Provide the [X, Y] coordinate of the cell's center where the given text is located.  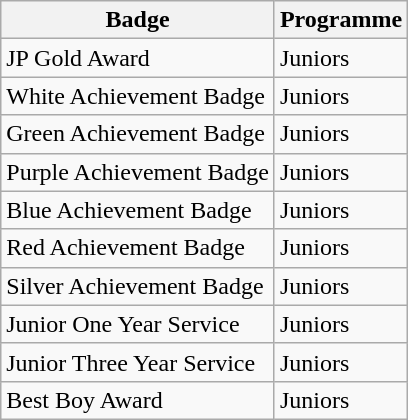
JP Gold Award [138, 58]
Junior One Year Service [138, 324]
Red Achievement Badge [138, 248]
Purple Achievement Badge [138, 172]
White Achievement Badge [138, 96]
Green Achievement Badge [138, 134]
Junior Three Year Service [138, 362]
Silver Achievement Badge [138, 286]
Badge [138, 20]
Programme [340, 20]
Blue Achievement Badge [138, 210]
Best Boy Award [138, 400]
